Detect which cell encompasses the target text, then output its (X, Y) center coordinate. 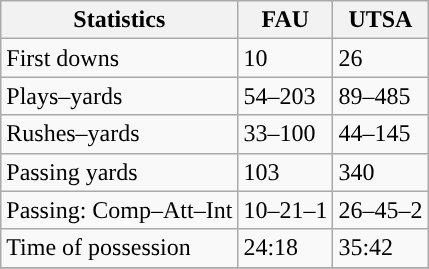
44–145 (380, 134)
24:18 (286, 248)
Passing yards (120, 172)
26–45–2 (380, 210)
Statistics (120, 20)
FAU (286, 20)
103 (286, 172)
33–100 (286, 134)
340 (380, 172)
89–485 (380, 96)
10–21–1 (286, 210)
Rushes–yards (120, 134)
Plays–yards (120, 96)
UTSA (380, 20)
Passing: Comp–Att–Int (120, 210)
Time of possession (120, 248)
35:42 (380, 248)
First downs (120, 58)
54–203 (286, 96)
26 (380, 58)
10 (286, 58)
